Return [X, Y] of the center of cell containing provided text 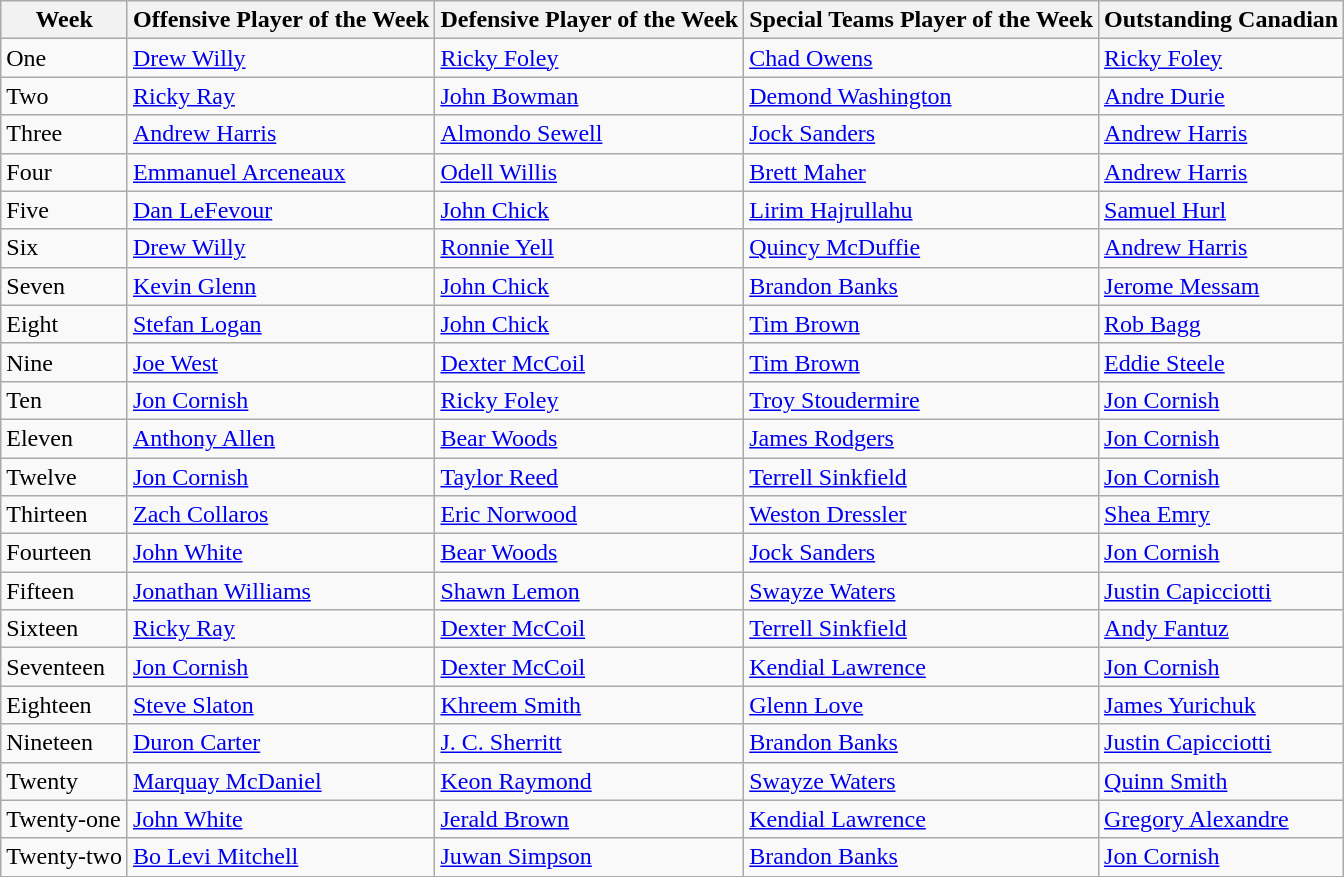
Shea Emry [1222, 515]
James Yurichuk [1222, 705]
James Rodgers [922, 438]
Almondo Sewell [590, 134]
Andre Durie [1222, 96]
Nine [64, 362]
Offensive Player of the Week [280, 20]
Eighteen [64, 705]
Four [64, 172]
Quinn Smith [1222, 781]
Five [64, 210]
Demond Washington [922, 96]
Odell Willis [590, 172]
Lirim Hajrullahu [922, 210]
Outstanding Canadian [1222, 20]
Kevin Glenn [280, 286]
Twenty-one [64, 819]
Rob Bagg [1222, 324]
One [64, 58]
Jonathan Williams [280, 591]
Fifteen [64, 591]
Eric Norwood [590, 515]
Zach Collaros [280, 515]
Samuel Hurl [1222, 210]
Dan LeFevour [280, 210]
Shawn Lemon [590, 591]
Weston Dressler [922, 515]
Ten [64, 400]
Sixteen [64, 629]
Glenn Love [922, 705]
Taylor Reed [590, 477]
Twenty [64, 781]
Brett Maher [922, 172]
Joe West [280, 362]
Jerome Messam [1222, 286]
Defensive Player of the Week [590, 20]
Chad Owens [922, 58]
Stefan Logan [280, 324]
Bo Levi Mitchell [280, 857]
Eddie Steele [1222, 362]
Fourteen [64, 553]
Eight [64, 324]
Week [64, 20]
J. C. Sherritt [590, 743]
Steve Slaton [280, 705]
Marquay McDaniel [280, 781]
Juwan Simpson [590, 857]
Seven [64, 286]
Thirteen [64, 515]
Duron Carter [280, 743]
Troy Stoudermire [922, 400]
Gregory Alexandre [1222, 819]
Ronnie Yell [590, 248]
John Bowman [590, 96]
Jerald Brown [590, 819]
Emmanuel Arceneaux [280, 172]
Anthony Allen [280, 438]
Twelve [64, 477]
Eleven [64, 438]
Khreem Smith [590, 705]
Twenty-two [64, 857]
Quincy McDuffie [922, 248]
Seventeen [64, 667]
Andy Fantuz [1222, 629]
Two [64, 96]
Three [64, 134]
Keon Raymond [590, 781]
Six [64, 248]
Special Teams Player of the Week [922, 20]
Nineteen [64, 743]
